Scan for the cell matching the given text and deliver its [X, Y] coordinate at center. 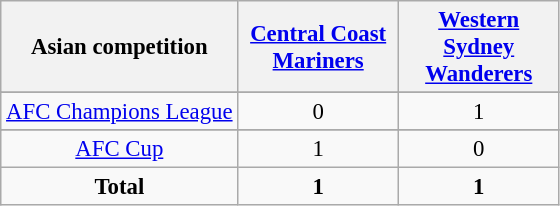
Asian competition [120, 47]
Total [120, 187]
Central Coast Mariners [318, 47]
Western Sydney Wanderers [478, 47]
AFC Champions League [120, 112]
AFC Cup [120, 149]
